Output the (X, Y) coordinate of the center of the cell containing the given text.  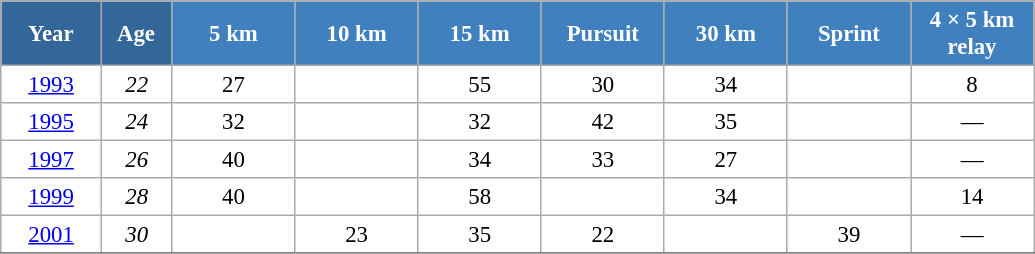
8 (972, 85)
Sprint (848, 34)
Year (52, 34)
2001 (52, 235)
Age (136, 34)
1993 (52, 85)
55 (480, 85)
14 (972, 197)
15 km (480, 34)
33 (602, 160)
58 (480, 197)
5 km (234, 34)
30 km (726, 34)
1999 (52, 197)
1997 (52, 160)
10 km (356, 34)
28 (136, 197)
39 (848, 235)
1995 (52, 122)
26 (136, 160)
24 (136, 122)
Pursuit (602, 34)
4 × 5 km relay (972, 34)
23 (356, 235)
42 (602, 122)
